Identify which cell holds the provided text, then report its [x, y] central coordinate. 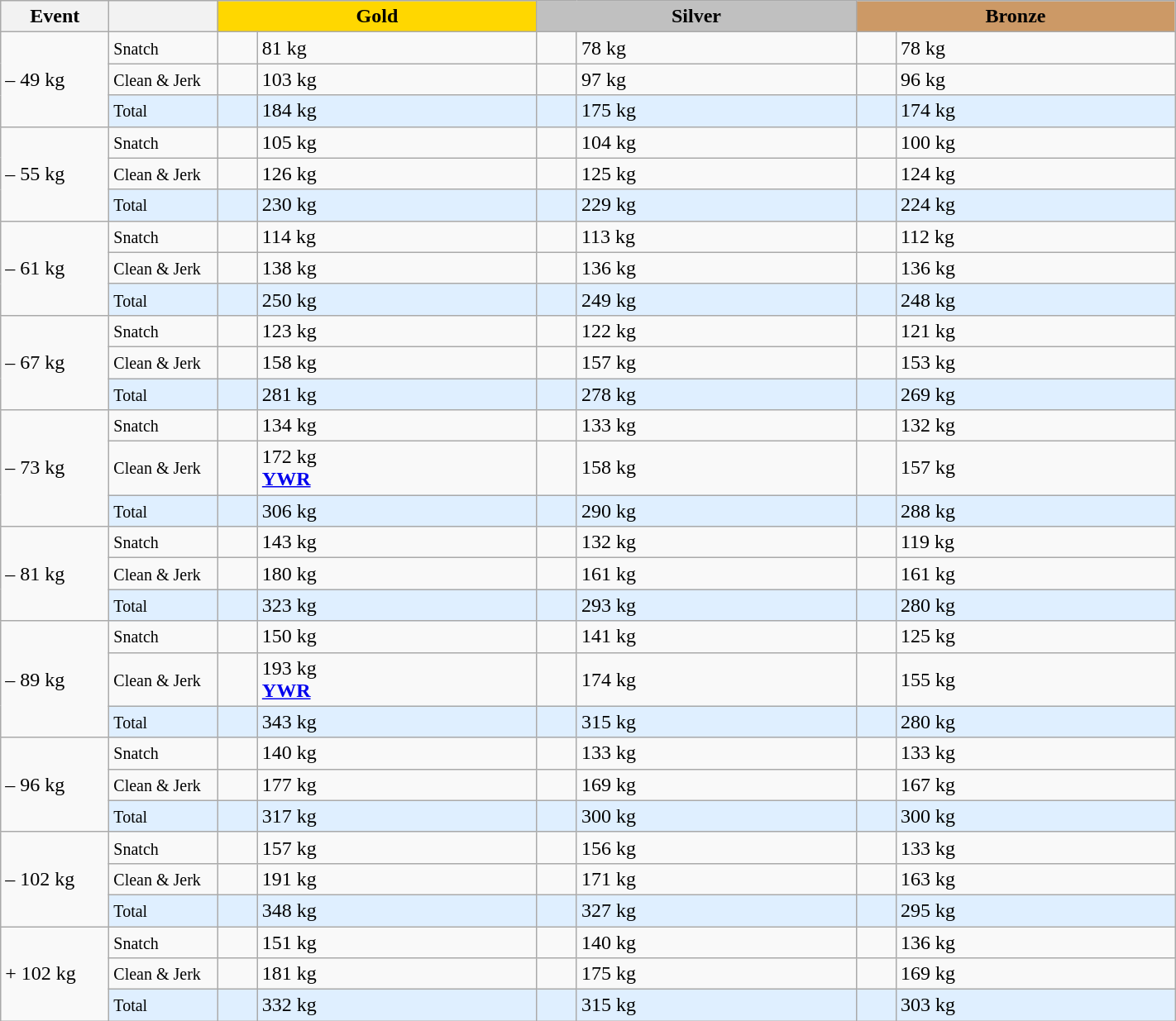
181 kg [397, 974]
– 89 kg [55, 680]
151 kg [397, 942]
– 49 kg [55, 79]
– 96 kg [55, 785]
138 kg [397, 268]
317 kg [397, 816]
– 102 kg [55, 879]
249 kg [716, 299]
293 kg [716, 605]
348 kg [397, 910]
– 81 kg [55, 574]
184 kg [397, 111]
124 kg [1035, 174]
281 kg [397, 394]
327 kg [716, 910]
153 kg [1035, 362]
156 kg [716, 847]
278 kg [716, 394]
303 kg [1035, 1005]
306 kg [397, 511]
Gold [377, 17]
104 kg [716, 142]
171 kg [716, 879]
119 kg [1035, 542]
163 kg [1035, 879]
224 kg [1035, 205]
– 61 kg [55, 268]
113 kg [716, 236]
177 kg [397, 785]
– 73 kg [55, 468]
81 kg [397, 48]
332 kg [397, 1005]
343 kg [397, 722]
172 kgYWR [397, 468]
248 kg [1035, 299]
180 kg [397, 574]
126 kg [397, 174]
290 kg [716, 511]
123 kg [397, 331]
105 kg [397, 142]
103 kg [397, 79]
229 kg [716, 205]
230 kg [397, 205]
– 55 kg [55, 174]
Silver [696, 17]
96 kg [1035, 79]
250 kg [397, 299]
141 kg [716, 637]
97 kg [716, 79]
122 kg [716, 331]
114 kg [397, 236]
134 kg [397, 426]
100 kg [1035, 142]
323 kg [397, 605]
Event [55, 17]
155 kg [1035, 680]
288 kg [1035, 511]
150 kg [397, 637]
Bronze [1016, 17]
191 kg [397, 879]
193 kgYWR [397, 680]
+ 102 kg [55, 973]
112 kg [1035, 236]
167 kg [1035, 785]
143 kg [397, 542]
269 kg [1035, 394]
295 kg [1035, 910]
– 67 kg [55, 362]
121 kg [1035, 331]
